Provide the (X, Y) coordinate of the cell's center where the given text is located.  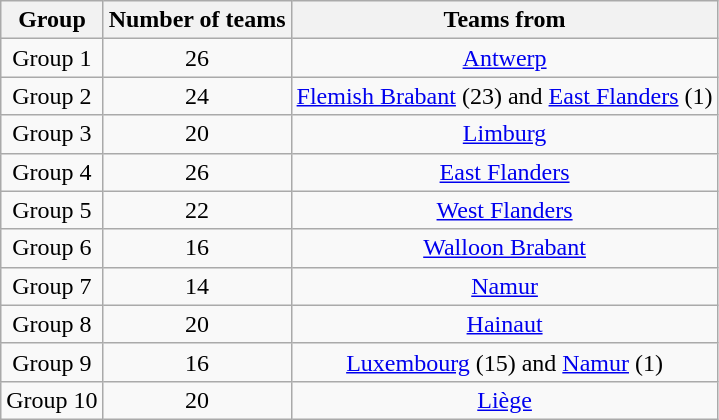
Group 3 (52, 134)
West Flanders (504, 210)
Namur (504, 286)
Group 7 (52, 286)
East Flanders (504, 172)
Antwerp (504, 58)
Group 8 (52, 324)
Group 2 (52, 96)
22 (197, 210)
Walloon Brabant (504, 248)
Group 9 (52, 362)
14 (197, 286)
Group 4 (52, 172)
Teams from (504, 20)
Limburg (504, 134)
Hainaut (504, 324)
Group 10 (52, 400)
Number of teams (197, 20)
Group 1 (52, 58)
Group 6 (52, 248)
Liège (504, 400)
Flemish Brabant (23) and East Flanders (1) (504, 96)
24 (197, 96)
Luxembourg (15) and Namur (1) (504, 362)
Group 5 (52, 210)
Group (52, 20)
